Search for the cell housing the specified text and yield its (x, y) center coordinate. 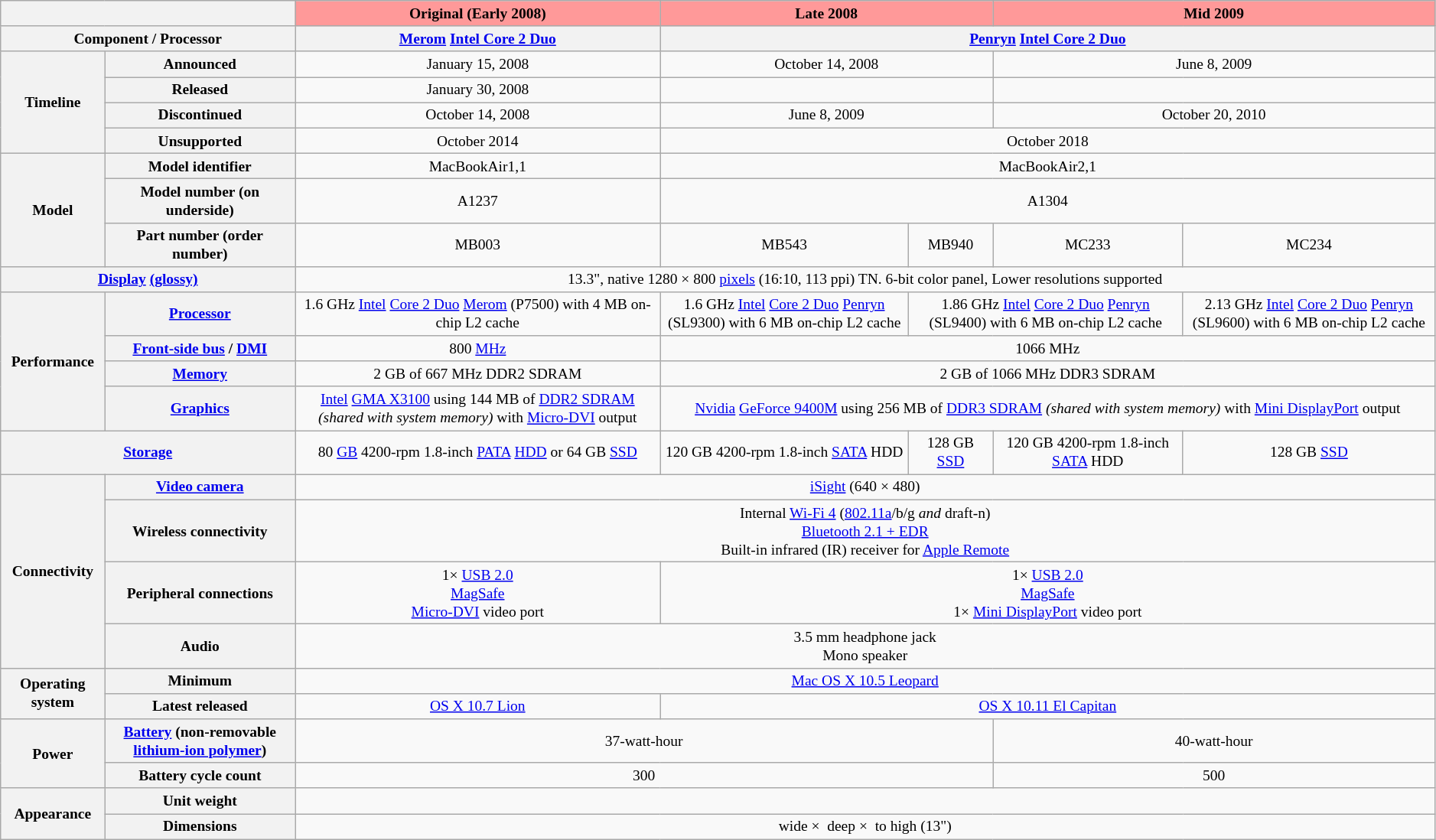
MacBookAir1,1 (477, 165)
Storage (148, 453)
Dimensions (200, 826)
MC234 (1309, 245)
Late 2008 (826, 14)
Unsupported (200, 141)
October 20, 2010 (1214, 115)
Audio (200, 646)
October 2018 (1048, 141)
MacBookAir2,1 (1048, 165)
Original (Early 2008) (477, 14)
Released (200, 90)
1.6 GHz Intel Core 2 Duo Penryn (SL9300) with 6 MB on-chip L2 cache (784, 314)
1.6 GHz Intel Core 2 Duo Merom (P7500) with 4 MB on-chip L2 cache (477, 314)
Appearance (53, 814)
Front-side bus / DMI (200, 349)
1× USB 2.0MagSafeMicro-DVI video port (477, 594)
MB003 (477, 245)
Merom Intel Core 2 Duo (477, 38)
40-watt-hour (1214, 741)
Discontinued (200, 115)
2 GB of 667 MHz DDR2 SDRAM (477, 373)
Model (53, 210)
OS X 10.11 El Capitan (1048, 705)
13.3", native 1280 × 800 pixels (16:10, 113 ppi) TN. 6-bit color panel, Lower resolutions supported (865, 278)
1× USB 2.0MagSafe1× Mini DisplayPort video port (1048, 594)
2.13 GHz Intel Core 2 Duo Penryn (SL9600) with 6 MB on-chip L2 cache (1309, 314)
Mac OS X 10.5 Leopard (865, 681)
500 (1214, 776)
Battery (non-removable lithium-ion polymer) (200, 741)
Model number (on underside) (200, 200)
A1237 (477, 200)
Mid 2009 (1214, 14)
Operating system (53, 693)
Latest released (200, 705)
2 GB of 1066 MHz DDR3 SDRAM (1048, 373)
Performance (53, 361)
October 2014 (477, 141)
wide × deep × to high (13") (865, 826)
Wireless connectivity (200, 531)
Penryn Intel Core 2 Duo (1048, 38)
Nvidia GeForce 9400M using 256 MB of DDR3 SDRAM (shared with system memory) with Mini DisplayPort output (1048, 409)
Unit weight (200, 800)
80 GB 4200-rpm 1.8-inch PATA HDD or 64 GB SSD (477, 453)
Component / Processor (148, 38)
Intel GMA X3100 using 144 MB of DDR2 SDRAM (shared with system memory) with Micro-DVI output (477, 409)
Memory (200, 373)
Processor (200, 314)
Battery cycle count (200, 776)
iSight (640 × 480) (865, 487)
Announced (200, 64)
Display (glossy) (148, 278)
MB543 (784, 245)
Graphics (200, 409)
OS X 10.7 Lion (477, 705)
Model identifier (200, 165)
300 (644, 776)
Connectivity (53, 571)
Video camera (200, 487)
800 MHz (477, 349)
37-watt-hour (644, 741)
January 15, 2008 (477, 64)
MC233 (1088, 245)
Timeline (53, 103)
3.5 mm headphone jackMono speaker (865, 646)
Internal Wi-Fi 4 (802.11a/b/g and draft-n)Bluetooth 2.1 + EDRBuilt-in infrared (IR) receiver for Apple Remote (865, 531)
1.86 GHz Intel Core 2 Duo Penryn (SL9400) with 6 MB on-chip L2 cache (1045, 314)
Minimum (200, 681)
A1304 (1048, 200)
MB940 (950, 245)
Part number (order number) (200, 245)
Peripheral connections (200, 594)
1066 MHz (1048, 349)
Power (53, 754)
January 30, 2008 (477, 90)
